Detect which cell encompasses the target text, then output its (X, Y) center coordinate. 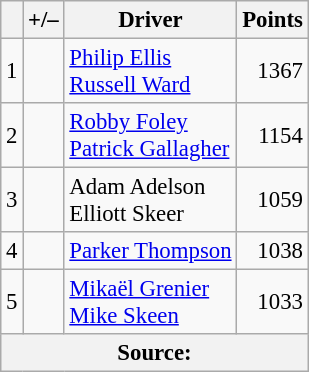
Robby Foley Patrick Gallagher (150, 136)
Source: (154, 353)
1033 (272, 302)
Philip Ellis Russell Ward (150, 72)
1038 (272, 251)
3 (12, 200)
+/– (44, 20)
Mikaël Grenier Mike Skeen (150, 302)
Points (272, 20)
5 (12, 302)
2 (12, 136)
Adam Adelson Elliott Skeer (150, 200)
1 (12, 72)
1367 (272, 72)
1059 (272, 200)
4 (12, 251)
Driver (150, 20)
1154 (272, 136)
Parker Thompson (150, 251)
